Locate the cell with the specified text and output its [x, y] center coordinate. 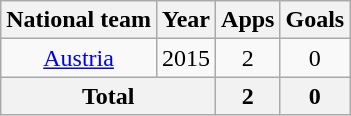
Goals [315, 20]
Year [186, 20]
2015 [186, 58]
National team [79, 20]
Austria [79, 58]
Total [108, 96]
Apps [248, 20]
